Identify which cell holds the provided text, then report its [x, y] central coordinate. 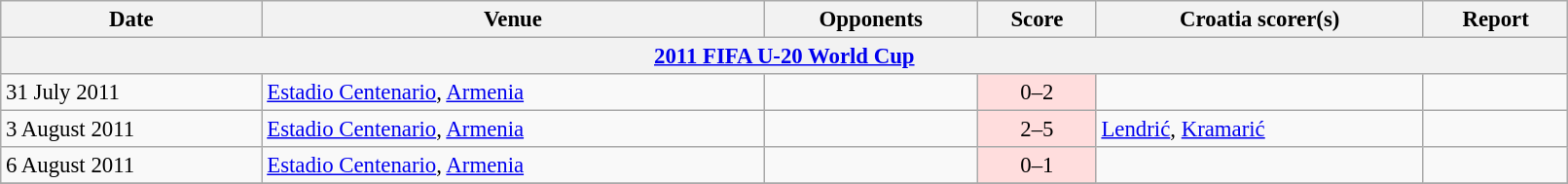
Score [1038, 19]
3 August 2011 [131, 129]
Venue [513, 19]
Croatia scorer(s) [1259, 19]
31 July 2011 [131, 92]
2011 FIFA U-20 World Cup [784, 56]
6 August 2011 [131, 166]
Date [131, 19]
0–1 [1038, 166]
0–2 [1038, 92]
Report [1495, 19]
Lendrić, Kramarić [1259, 129]
2–5 [1038, 129]
Opponents [871, 19]
